Find where the given text appears and provide that cell's center as [X, Y] coordinate. 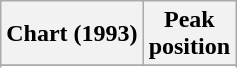
Chart (1993) [72, 34]
Peakposition [189, 34]
